Detect which cell encompasses the target text, then output its (X, Y) center coordinate. 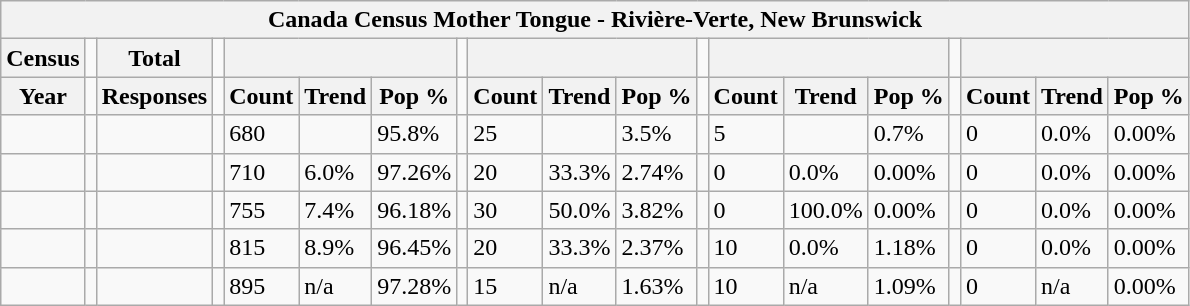
97.26% (414, 172)
50.0% (580, 210)
0.7% (908, 134)
Year (43, 96)
710 (262, 172)
2.37% (656, 248)
3.82% (656, 210)
680 (262, 134)
755 (262, 210)
1.63% (656, 286)
Responses (154, 96)
95.8% (414, 134)
3.5% (656, 134)
8.9% (336, 248)
6.0% (336, 172)
815 (262, 248)
1.18% (908, 248)
30 (506, 210)
5 (746, 134)
15 (506, 286)
100.0% (826, 210)
2.74% (656, 172)
7.4% (336, 210)
1.09% (908, 286)
895 (262, 286)
96.18% (414, 210)
Total (154, 58)
97.28% (414, 286)
25 (506, 134)
96.45% (414, 248)
Census (43, 58)
Canada Census Mother Tongue - Rivière-Verte, New Brunswick (596, 20)
